Determine the (x, y) coordinate at the center of the cell enclosing the given text.  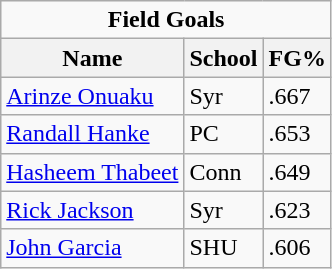
Hasheem Thabeet (92, 172)
.623 (297, 210)
FG% (297, 58)
.653 (297, 134)
Randall Hanke (92, 134)
Name (92, 58)
Rick Jackson (92, 210)
John Garcia (92, 248)
.667 (297, 96)
Field Goals (166, 20)
.606 (297, 248)
Arinze Onuaku (92, 96)
School (224, 58)
Conn (224, 172)
SHU (224, 248)
PC (224, 134)
.649 (297, 172)
